Provide the (x, y) coordinate of the cell's center where the given text is located.  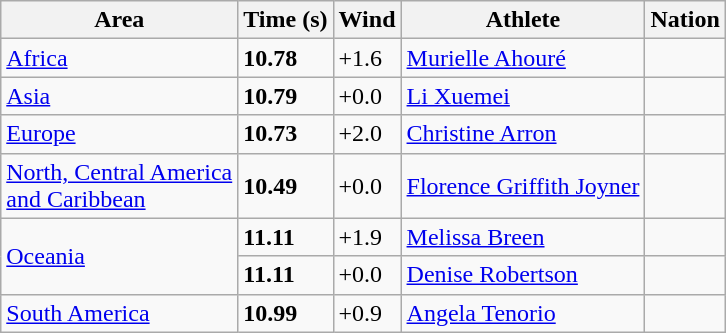
Melissa Breen (523, 237)
Europe (120, 134)
+2.0 (367, 134)
10.78 (286, 58)
Christine Arron (523, 134)
Angela Tenorio (523, 313)
Africa (120, 58)
Florence Griffith Joyner (523, 186)
10.73 (286, 134)
10.99 (286, 313)
South America (120, 313)
Li Xuemei (523, 96)
+1.9 (367, 237)
Murielle Ahouré (523, 58)
+0.9 (367, 313)
Nation (685, 20)
Wind (367, 20)
Area (120, 20)
10.79 (286, 96)
Time (s) (286, 20)
Oceania (120, 256)
Denise Robertson (523, 275)
North, Central America and Caribbean (120, 186)
Asia (120, 96)
10.49 (286, 186)
Athlete (523, 20)
+1.6 (367, 58)
